Find where the given text appears and provide that cell's center as (X, Y) coordinate. 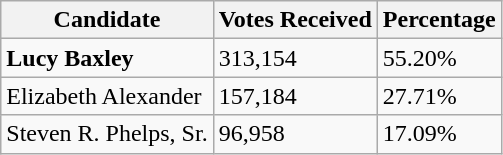
55.20% (439, 58)
Votes Received (295, 20)
Percentage (439, 20)
157,184 (295, 96)
313,154 (295, 58)
Lucy Baxley (107, 58)
Steven R. Phelps, Sr. (107, 134)
Elizabeth Alexander (107, 96)
27.71% (439, 96)
Candidate (107, 20)
96,958 (295, 134)
17.09% (439, 134)
